Return [X, Y] of the center of cell containing provided text 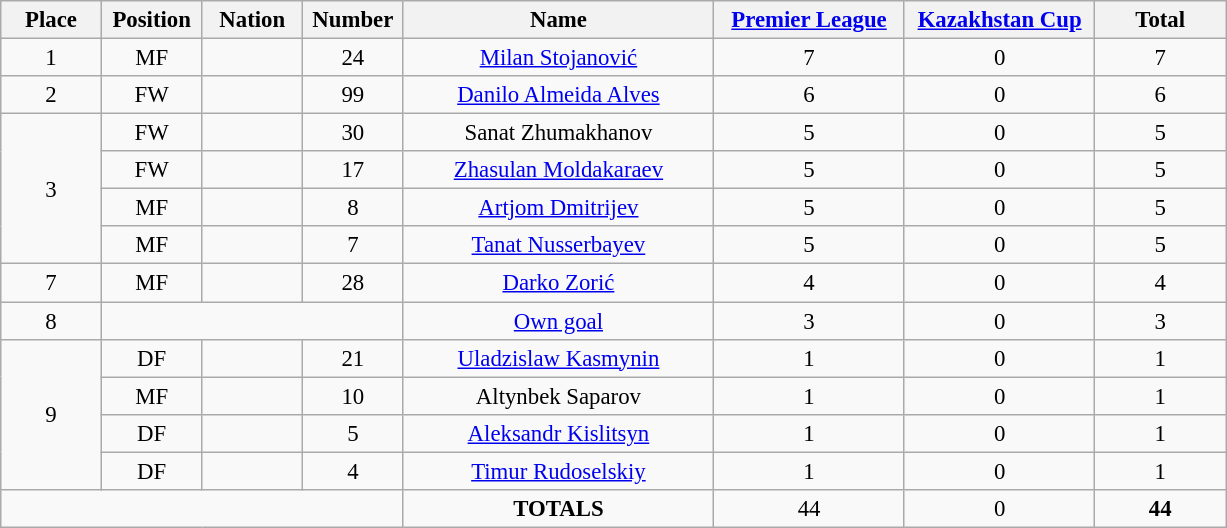
10 [354, 396]
30 [354, 133]
Darko Zorić [558, 283]
Place [52, 20]
Danilo Almeida Alves [558, 95]
Zhasulan Moldakaraev [558, 170]
Altynbek Saparov [558, 396]
Kazakhstan Cup [1000, 20]
Uladzislaw Kasmynin [558, 358]
TOTALS [558, 509]
Own goal [558, 321]
Tanat Nusserbayev [558, 245]
2 [52, 95]
Milan Stojanović [558, 58]
24 [354, 58]
Aleksandr Kislitsyn [558, 433]
Artjom Dmitrijev [558, 208]
28 [354, 283]
Position [152, 20]
Name [558, 20]
Premier League [810, 20]
99 [354, 95]
17 [354, 170]
Sanat Zhumakhanov [558, 133]
Nation [252, 20]
Total [1160, 20]
9 [52, 414]
21 [354, 358]
Timur Rudoselskiy [558, 471]
Number [354, 20]
